Provide the [x, y] coordinate of the cell's center where the given text is located.  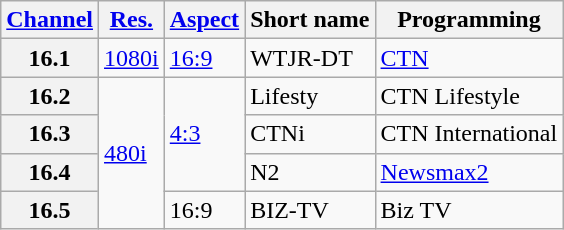
Res. [132, 20]
Aspect [204, 20]
16.2 [50, 96]
16.3 [50, 134]
1080i [132, 58]
16.5 [50, 210]
Lifesty [310, 96]
16.4 [50, 172]
16.1 [50, 58]
N2 [310, 172]
Newsmax2 [469, 172]
4:3 [204, 134]
CTN International [469, 134]
CTNi [310, 134]
Programming [469, 20]
CTN [469, 58]
480i [132, 153]
CTN Lifestyle [469, 96]
Short name [310, 20]
WTJR-DT [310, 58]
Channel [50, 20]
BIZ-TV [310, 210]
Biz TV [469, 210]
